Pinpoint the cell where the given text exists, returning its (x, y) midpoint coordinate. 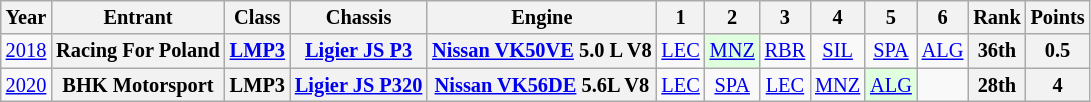
BHK Motorsport (138, 85)
Ligier JS P3 (358, 51)
Chassis (358, 17)
Nissan VK50VE 5.0 L V8 (542, 51)
0.5 (1058, 51)
1 (681, 17)
6 (943, 17)
5 (891, 17)
Rank (996, 17)
36th (996, 51)
2020 (26, 85)
Points (1058, 17)
Racing For Poland (138, 51)
Class (258, 17)
Entrant (138, 17)
3 (785, 17)
2018 (26, 51)
Ligier JS P320 (358, 85)
Engine (542, 17)
Nissan VK56DE 5.6L V8 (542, 85)
SIL (838, 51)
28th (996, 85)
RBR (785, 51)
Year (26, 17)
2 (732, 17)
